For the text-containing cell, return its midpoint in (x, y) coordinate format. 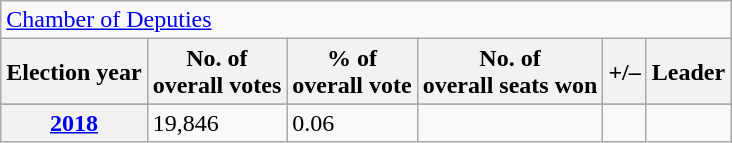
19,846 (217, 123)
No. ofoverall votes (217, 72)
0.06 (352, 123)
+/– (624, 72)
% ofoverall vote (352, 72)
No. ofoverall seats won (510, 72)
2018 (74, 123)
Leader (688, 72)
Chamber of Deputies (366, 20)
Election year (74, 72)
